Output the [X, Y] coordinate of the center of the cell containing the given text.  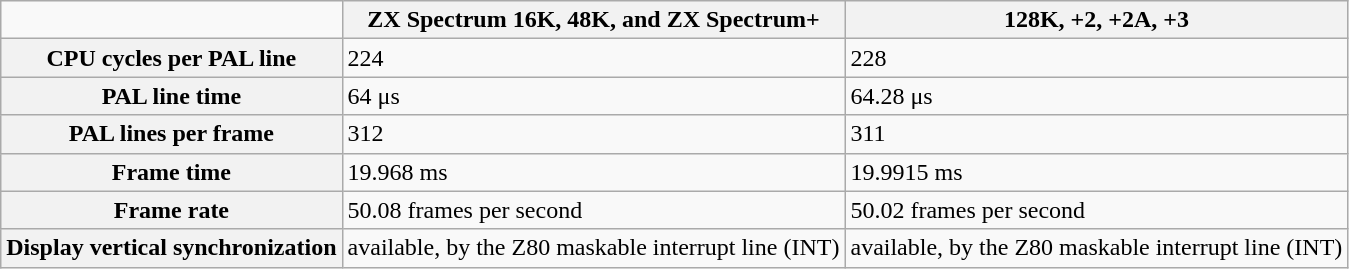
ZX Spectrum 16K, 48K, and ZX Spectrum+ [594, 20]
CPU cycles per PAL line [172, 58]
Display vertical synchronization [172, 248]
228 [1096, 58]
50.02 frames per second [1096, 210]
312 [594, 134]
64.28 μs [1096, 96]
19.9915 ms [1096, 172]
PAL line time [172, 96]
Frame time [172, 172]
PAL lines per frame [172, 134]
Frame rate [172, 210]
19.968 ms [594, 172]
224 [594, 58]
50.08 frames per second [594, 210]
128K, +2, +2A, +3 [1096, 20]
311 [1096, 134]
64 μs [594, 96]
